Extract the (x, y) coordinate from the center of the cell holding the provided text.  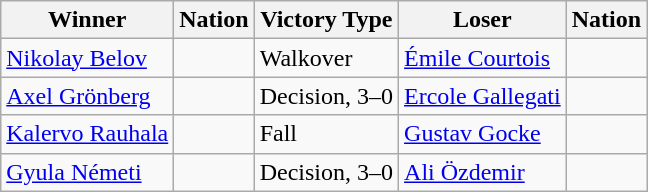
Axel Grönberg (88, 96)
Nikolay Belov (88, 58)
Gyula Németi (88, 172)
Loser (483, 20)
Ercole Gallegati (483, 96)
Kalervo Rauhala (88, 134)
Winner (88, 20)
Walkover (326, 58)
Fall (326, 134)
Ali Özdemir (483, 172)
Victory Type (326, 20)
Gustav Gocke (483, 134)
Émile Courtois (483, 58)
